Pinpoint the cell where the given text exists, returning its [X, Y] midpoint coordinate. 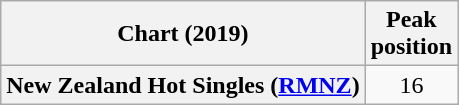
New Zealand Hot Singles (RMNZ) [183, 85]
Peakposition [411, 34]
16 [411, 85]
Chart (2019) [183, 34]
